Return [X, Y] of the center of cell containing provided text 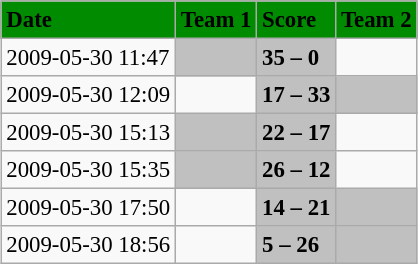
2009-05-30 12:09 [88, 95]
Date [88, 20]
26 – 12 [296, 170]
2009-05-30 17:50 [88, 208]
22 – 17 [296, 133]
2009-05-30 11:47 [88, 57]
Score [296, 20]
Team 1 [216, 20]
2009-05-30 15:35 [88, 170]
2009-05-30 15:13 [88, 133]
14 – 21 [296, 208]
2009-05-30 18:56 [88, 245]
5 – 26 [296, 245]
17 – 33 [296, 95]
Team 2 [376, 20]
35 – 0 [296, 57]
